From the cell containing the given text, extract its center point as (X, Y) coordinate. 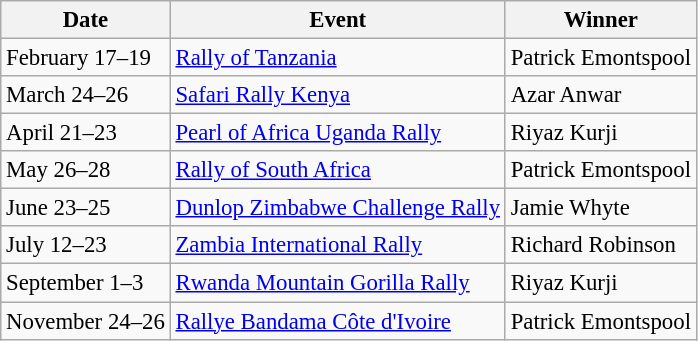
November 24–26 (86, 321)
July 12–23 (86, 245)
Rally of Tanzania (338, 58)
Winner (600, 20)
Date (86, 20)
Azar Anwar (600, 95)
Zambia International Rally (338, 245)
April 21–23 (86, 133)
Jamie Whyte (600, 208)
Rwanda Mountain Gorilla Rally (338, 283)
June 23–25 (86, 208)
Safari Rally Kenya (338, 95)
September 1–3 (86, 283)
February 17–19 (86, 58)
Dunlop Zimbabwe Challenge Rally (338, 208)
Rallye Bandama Côte d'Ivoire (338, 321)
March 24–26 (86, 95)
Event (338, 20)
Pearl of Africa Uganda Rally (338, 133)
May 26–28 (86, 170)
Rally of South Africa (338, 170)
Richard Robinson (600, 245)
